Return the [X, Y] coordinate for the center point of the cell that contains the specified text.  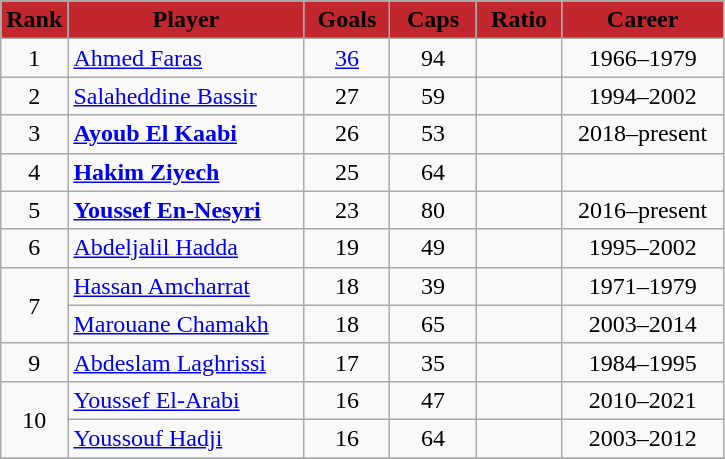
10 [34, 419]
Hakim Ziyech [186, 172]
53 [433, 134]
1995–2002 [642, 248]
35 [433, 362]
Ahmed Faras [186, 58]
4 [34, 172]
27 [347, 96]
Ratio [519, 20]
Goals [347, 20]
Player [186, 20]
Marouane Chamakh [186, 324]
6 [34, 248]
59 [433, 96]
26 [347, 134]
1971–1979 [642, 286]
36 [347, 58]
80 [433, 210]
65 [433, 324]
2016–present [642, 210]
1994–2002 [642, 96]
2010–2021 [642, 400]
94 [433, 58]
47 [433, 400]
17 [347, 362]
19 [347, 248]
1966–1979 [642, 58]
2 [34, 96]
Youssef En-Nesyri [186, 210]
Rank [34, 20]
7 [34, 305]
Youssef El-Arabi [186, 400]
Caps [433, 20]
Abdeljalil Hadda [186, 248]
2003–2012 [642, 438]
25 [347, 172]
Career [642, 20]
Youssouf Hadji [186, 438]
1 [34, 58]
2018–present [642, 134]
Abdeslam Laghrissi [186, 362]
49 [433, 248]
9 [34, 362]
23 [347, 210]
1984–1995 [642, 362]
3 [34, 134]
39 [433, 286]
Ayoub El Kaabi [186, 134]
5 [34, 210]
Hassan Amcharrat [186, 286]
2003–2014 [642, 324]
Salaheddine Bassir [186, 96]
